From the cell containing the given text, extract its center point as (x, y) coordinate. 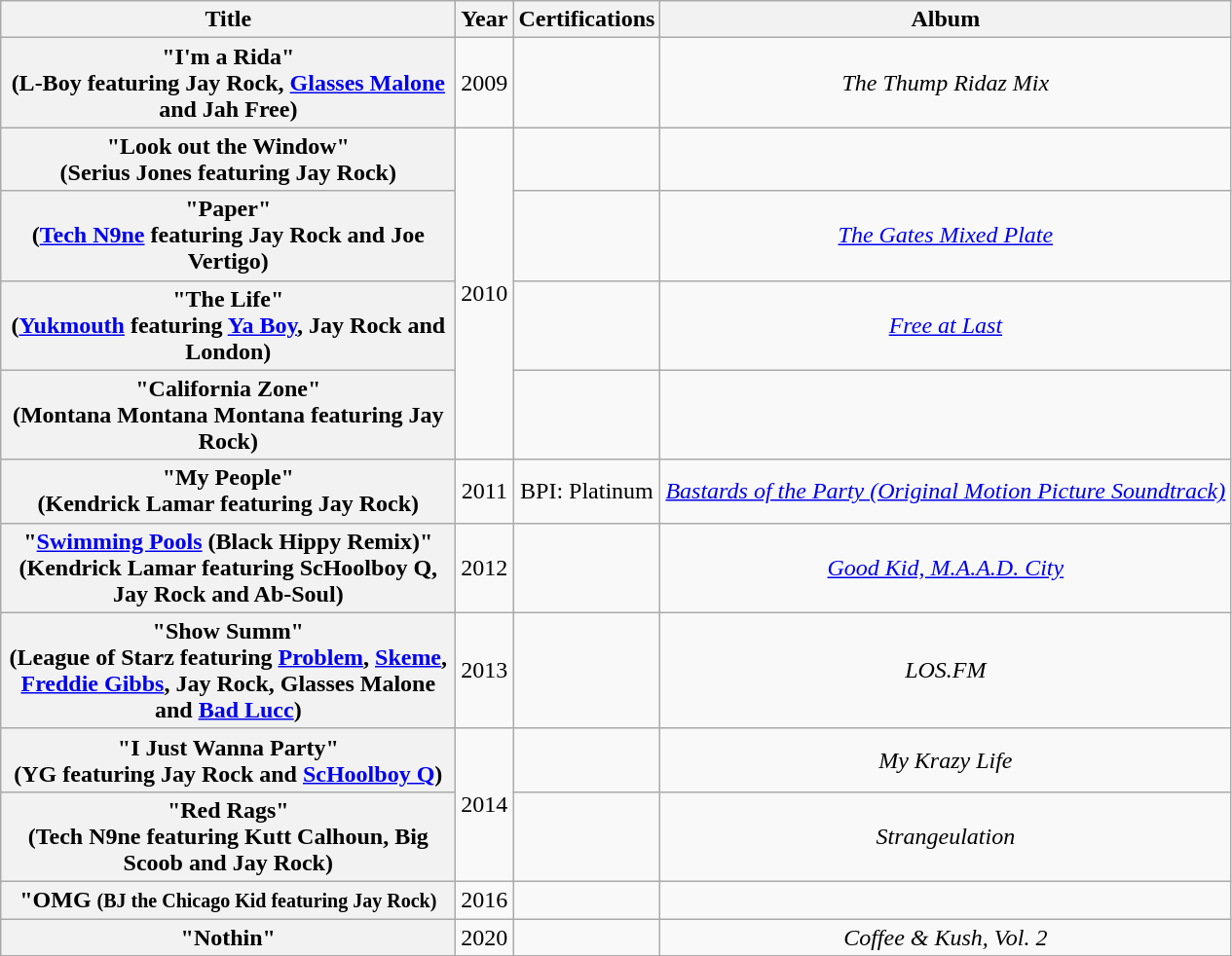
Title (228, 19)
"My People"(Kendrick Lamar featuring Jay Rock) (228, 491)
2011 (485, 491)
Strangeulation (946, 836)
My Krazy Life (946, 759)
"California Zone"(Montana Montana Montana featuring Jay Rock) (228, 415)
2012 (485, 568)
Coffee & Kush, Vol. 2 (946, 938)
The Thump Ridaz Mix (946, 83)
"Paper"(Tech N9ne featuring Jay Rock and Joe Vertigo) (228, 236)
2016 (485, 900)
"Red Rags"(Tech N9ne featuring Kutt Calhoun, Big Scoob and Jay Rock) (228, 836)
The Gates Mixed Plate (946, 236)
Free at Last (946, 325)
Good Kid, M.A.A.D. City (946, 568)
"Nothin" (228, 938)
"Look out the Window"(Serius Jones featuring Jay Rock) (228, 160)
Album (946, 19)
"The Life"(Yukmouth featuring Ya Boy, Jay Rock and London) (228, 325)
2009 (485, 83)
LOS.FM (946, 670)
"OMG (BJ the Chicago Kid featuring Jay Rock) (228, 900)
BPI: Platinum (586, 491)
2020 (485, 938)
2013 (485, 670)
Year (485, 19)
"I Just Wanna Party"(YG featuring Jay Rock and ScHoolboy Q) (228, 759)
2010 (485, 294)
"Show Summ"(League of Starz featuring Problem, Skeme, Freddie Gibbs, Jay Rock, Glasses Malone and Bad Lucc) (228, 670)
"I'm a Rida"(L-Boy featuring Jay Rock, Glasses Malone and Jah Free) (228, 83)
"Swimming Pools (Black Hippy Remix)"(Kendrick Lamar featuring ScHoolboy Q, Jay Rock and Ab-Soul) (228, 568)
2014 (485, 804)
Bastards of the Party (Original Motion Picture Soundtrack) (946, 491)
Certifications (586, 19)
